For the text-containing cell, return its midpoint in [X, Y] coordinate format. 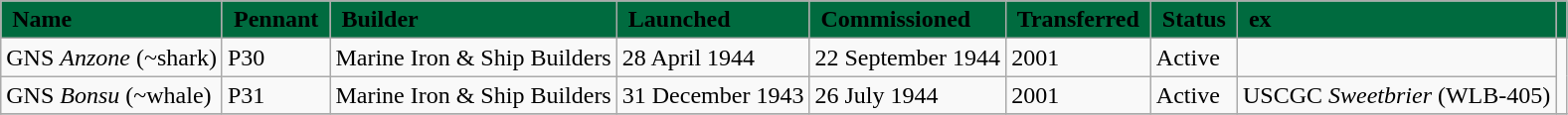
P31 [275, 95]
31 December 1943 [713, 95]
22 September 1944 [908, 57]
Transferred [1079, 20]
Status [1193, 20]
USCGC Sweetbrier (WLB-405) [1396, 95]
GNS Anzone (~shark) [111, 57]
Name [111, 20]
Builder [473, 20]
Launched [713, 20]
ex [1396, 20]
GNS Bonsu (~whale) [111, 95]
P30 [275, 57]
28 April 1944 [713, 57]
26 July 1944 [908, 95]
Pennant [275, 20]
Commissioned [908, 20]
